Find where the given text appears and provide that cell's center as (x, y) coordinate. 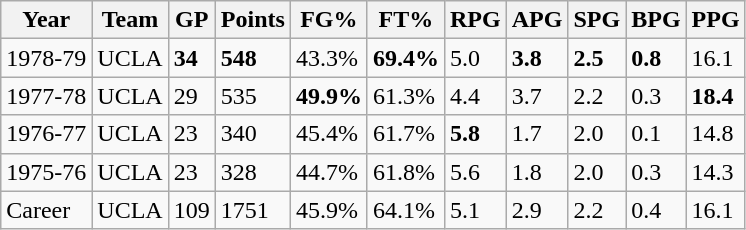
5.8 (475, 134)
0.4 (656, 210)
FG% (328, 20)
61.3% (406, 96)
5.6 (475, 172)
49.9% (328, 96)
1978-79 (46, 58)
44.7% (328, 172)
SPG (597, 20)
45.9% (328, 210)
4.4 (475, 96)
3.7 (537, 96)
548 (252, 58)
3.8 (537, 58)
APG (537, 20)
29 (192, 96)
14.3 (716, 172)
FT% (406, 20)
GP (192, 20)
Points (252, 20)
Career (46, 210)
64.1% (406, 210)
2.5 (597, 58)
0.1 (656, 134)
328 (252, 172)
69.4% (406, 58)
1976-77 (46, 134)
1.8 (537, 172)
1.7 (537, 134)
2.9 (537, 210)
109 (192, 210)
1975-76 (46, 172)
5.0 (475, 58)
PPG (716, 20)
BPG (656, 20)
535 (252, 96)
43.3% (328, 58)
18.4 (716, 96)
45.4% (328, 134)
Team (130, 20)
34 (192, 58)
5.1 (475, 210)
RPG (475, 20)
0.8 (656, 58)
61.8% (406, 172)
1751 (252, 210)
1977-78 (46, 96)
Year (46, 20)
61.7% (406, 134)
14.8 (716, 134)
340 (252, 134)
